Capture the cell that displays the provided text and extract its (X, Y) central coordinate. 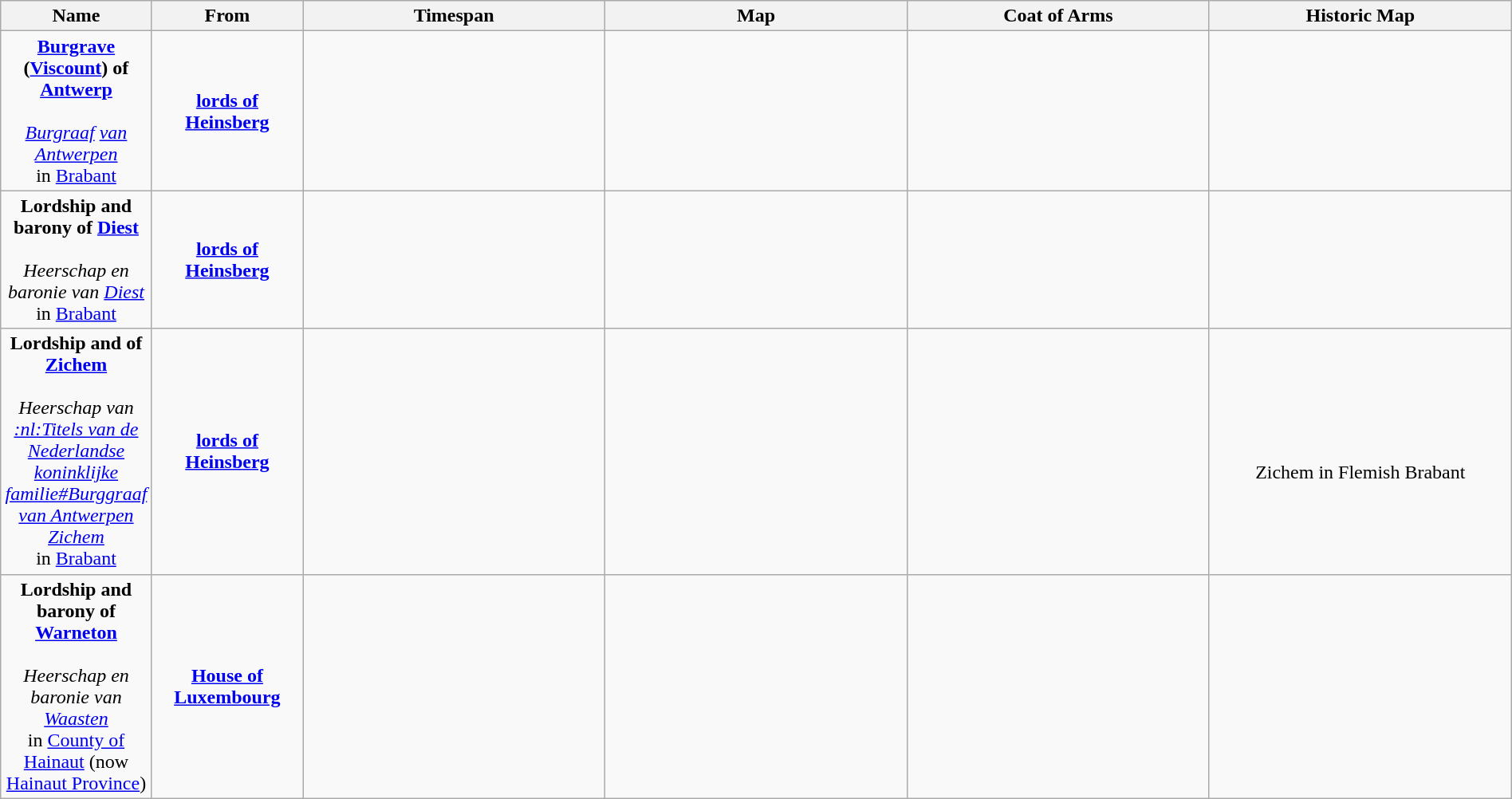
Historic Map (1360, 16)
Name (77, 16)
Map (756, 16)
Lordship and barony of WarnetonHeerschap en baronie van Waasten in County of Hainaut (now Hainaut Province) (77, 686)
House of Luxembourg (226, 686)
Zichem in Flemish Brabant (1360, 451)
Coat of Arms (1057, 16)
Burgrave (Viscount) of AntwerpBurgraaf van Antwerpenin Brabant (77, 111)
From (226, 16)
Lordship and barony of DiestHeerschap en baronie van Diest in Brabant (77, 260)
Timespan (455, 16)
Lordship and of ZichemHeerschap van :nl:Titels van de Nederlandse koninklijke familie#Burggraaf van Antwerpen Zichem in Brabant (77, 451)
